Locate the cell with the specified text and output its [x, y] center coordinate. 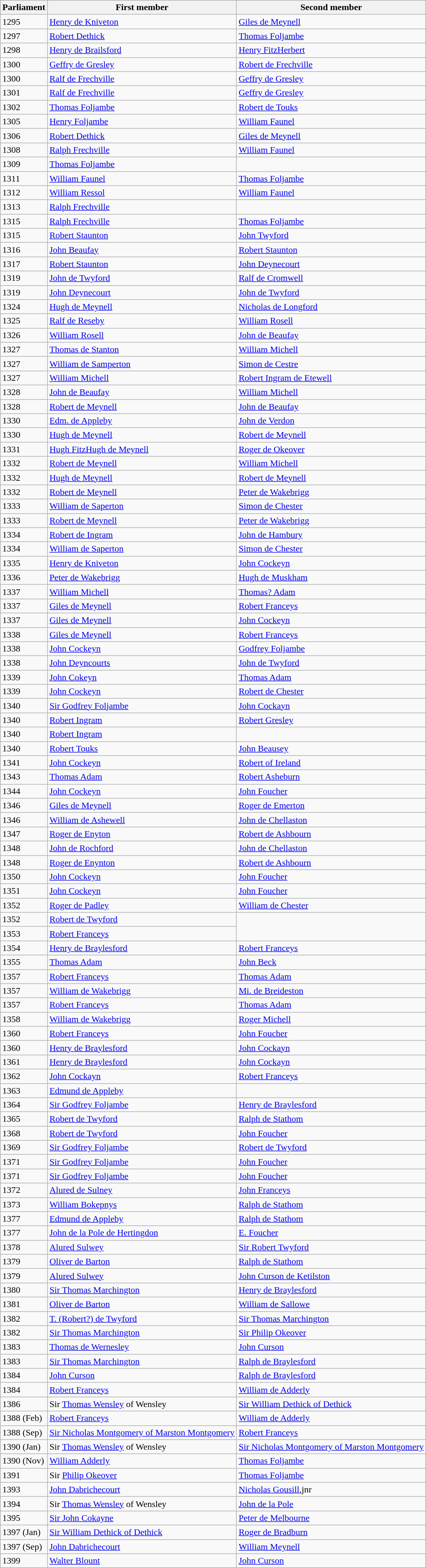
1326 [24, 335]
1305 [24, 121]
Roger de Enynton [142, 862]
Robert Touks [142, 748]
John de la Pole de Hertingdon [142, 1233]
1364 [24, 1105]
1350 [24, 877]
1347 [24, 834]
1393 [24, 1489]
Sir John Cokayne [142, 1518]
Ralf de Reseby [142, 321]
John Beck [331, 962]
1390 (Nov) [24, 1461]
Edm. de Appleby [142, 421]
1344 [24, 791]
Godfrey Foljambe [331, 649]
1386 [24, 1404]
1302 [24, 107]
Robert Asheburn [331, 777]
1378 [24, 1247]
Henry de Brailsford [142, 50]
Thomas de Stanton [142, 349]
Robert of Ireland [331, 763]
1312 [24, 193]
Hugh de Muskham [331, 577]
Robert de Ingram [142, 535]
William Bokepnys [142, 1204]
Thomas? Adam [331, 592]
Walter Blount [142, 1561]
1355 [24, 962]
Robert Ingram de Etewell [331, 378]
T. (Robert?) de Twyford [142, 1318]
William Meynell [331, 1547]
1397 (Sep) [24, 1547]
1390 (Jan) [24, 1447]
E. Foucher [331, 1233]
1354 [24, 948]
1336 [24, 577]
William de Sallowe [331, 1304]
Robert de Frechville [331, 64]
1365 [24, 1119]
Henry Foljambe [142, 121]
Hugh FitzHugh de Meynell [142, 449]
1331 [24, 449]
1388 (Sep) [24, 1432]
Sir Robert Twyford [331, 1247]
1358 [24, 1019]
Henry FitzHerbert [331, 50]
William de Chester [331, 905]
William de Ashewell [142, 820]
John Curson de Ketilston [331, 1276]
1380 [24, 1290]
Roger de Padley [142, 905]
1373 [24, 1204]
John Deyncourts [142, 663]
1343 [24, 777]
1313 [24, 207]
Robert Gresley [331, 720]
Roger de Emerton [331, 805]
John Cokeyn [142, 677]
1324 [24, 307]
1395 [24, 1518]
Nicholas de Longford [331, 307]
1368 [24, 1133]
Mi. de Breideston [331, 991]
Alured de Sulney [142, 1190]
1399 [24, 1561]
1298 [24, 50]
John Beausey [331, 748]
Roger de Bradburn [331, 1532]
1394 [24, 1504]
1369 [24, 1148]
1325 [24, 321]
Robert de Touks [331, 107]
1341 [24, 763]
First member [142, 7]
1335 [24, 563]
1301 [24, 93]
Nicholas Gousill,jnr [331, 1489]
1297 [24, 36]
1316 [24, 250]
1361 [24, 1062]
John Beaufay [142, 250]
Parliament [24, 7]
William Adderly [142, 1461]
John de Verdon [331, 421]
John de la Pole [331, 1504]
John de Hambury [331, 535]
John de Rochford [142, 848]
Ralf de Cromwell [331, 278]
1311 [24, 179]
Thomas de Wernesley [142, 1347]
1381 [24, 1304]
1372 [24, 1190]
1317 [24, 264]
Roger Michell [331, 1019]
1353 [24, 934]
Roger de Enyton [142, 834]
Roger de Okeover [331, 449]
1388 (Feb) [24, 1418]
1363 [24, 1091]
1397 (Jan) [24, 1532]
1295 [24, 22]
1362 [24, 1076]
1306 [24, 136]
Peter de Melbourne [331, 1518]
John Franceys [331, 1190]
1351 [24, 891]
1308 [24, 150]
William de Samperton [142, 364]
John Twyford [331, 235]
1309 [24, 164]
William Ressol [142, 193]
Second member [331, 7]
Robert de Chester [331, 692]
Simon de Cestre [331, 364]
1391 [24, 1475]
